Pinpoint the cell where the given text exists, returning its (x, y) midpoint coordinate. 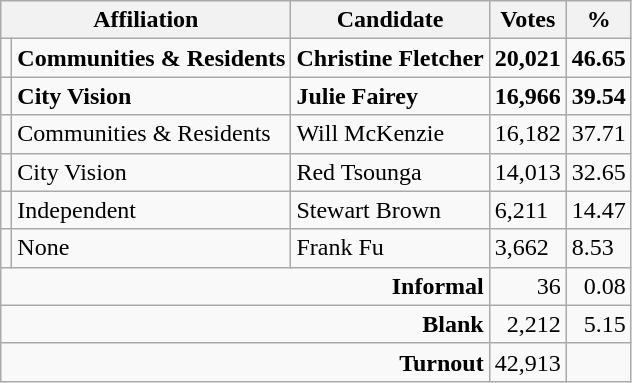
Red Tsounga (390, 172)
Julie Fairey (390, 96)
39.54 (598, 96)
8.53 (598, 248)
5.15 (598, 324)
14.47 (598, 210)
2,212 (528, 324)
Independent (152, 210)
Stewart Brown (390, 210)
6,211 (528, 210)
3,662 (528, 248)
Votes (528, 20)
Blank (245, 324)
Informal (245, 286)
42,913 (528, 362)
0.08 (598, 286)
Will McKenzie (390, 134)
37.71 (598, 134)
Frank Fu (390, 248)
Candidate (390, 20)
Turnout (245, 362)
Christine Fletcher (390, 58)
20,021 (528, 58)
16,966 (528, 96)
36 (528, 286)
% (598, 20)
None (152, 248)
16,182 (528, 134)
46.65 (598, 58)
14,013 (528, 172)
32.65 (598, 172)
Affiliation (146, 20)
